Pinpoint the cell where the given text exists, returning its (X, Y) midpoint coordinate. 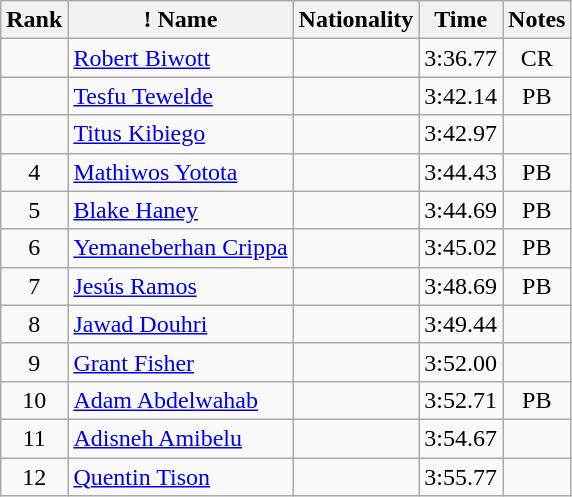
4 (34, 172)
Robert Biwott (180, 58)
3:48.69 (461, 286)
! Name (180, 20)
3:45.02 (461, 248)
3:42.14 (461, 96)
8 (34, 324)
Quentin Tison (180, 477)
Rank (34, 20)
3:52.71 (461, 400)
5 (34, 210)
3:36.77 (461, 58)
Adam Abdelwahab (180, 400)
Time (461, 20)
Jawad Douhri (180, 324)
Mathiwos Yotota (180, 172)
Nationality (356, 20)
3:44.69 (461, 210)
9 (34, 362)
3:52.00 (461, 362)
6 (34, 248)
3:55.77 (461, 477)
Titus Kibiego (180, 134)
3:42.97 (461, 134)
Notes (537, 20)
12 (34, 477)
Jesús Ramos (180, 286)
3:54.67 (461, 438)
Adisneh Amibelu (180, 438)
3:49.44 (461, 324)
Yemaneberhan Crippa (180, 248)
CR (537, 58)
Grant Fisher (180, 362)
Tesfu Tewelde (180, 96)
11 (34, 438)
Blake Haney (180, 210)
10 (34, 400)
7 (34, 286)
3:44.43 (461, 172)
